Extract the (X, Y) coordinate from the center of the cell holding the provided text.  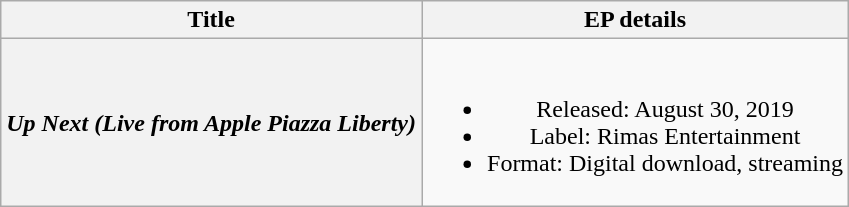
EP details (636, 20)
Released: August 30, 2019Label: Rimas EntertainmentFormat: Digital download, streaming (636, 122)
Title (212, 20)
Up Next (Live from Apple Piazza Liberty) (212, 122)
